Determine the (X, Y) coordinate at the center of the cell enclosing the given text.  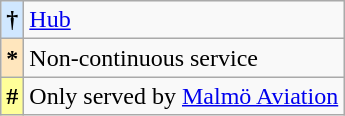
# (12, 96)
* (12, 58)
Hub (184, 20)
Non-continuous service (184, 58)
Only served by Malmö Aviation (184, 96)
† (12, 20)
